Provide the [x, y] coordinate of the cell's center where the given text is located.  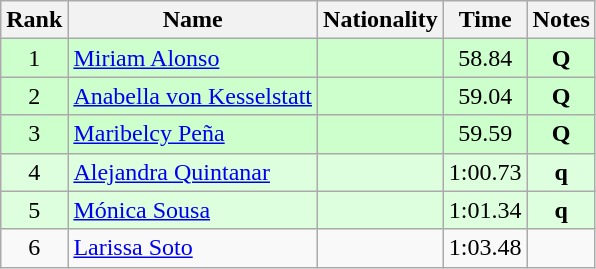
Miriam Alonso [193, 58]
Larissa Soto [193, 248]
4 [34, 172]
1:01.34 [485, 210]
59.04 [485, 96]
6 [34, 248]
Name [193, 20]
Nationality [381, 20]
Anabella von Kesselstatt [193, 96]
Maribelcy Peña [193, 134]
1:03.48 [485, 248]
Rank [34, 20]
Time [485, 20]
1:00.73 [485, 172]
58.84 [485, 58]
2 [34, 96]
Mónica Sousa [193, 210]
Alejandra Quintanar [193, 172]
59.59 [485, 134]
3 [34, 134]
5 [34, 210]
1 [34, 58]
Notes [561, 20]
